Return [X, Y] of the center of cell containing provided text 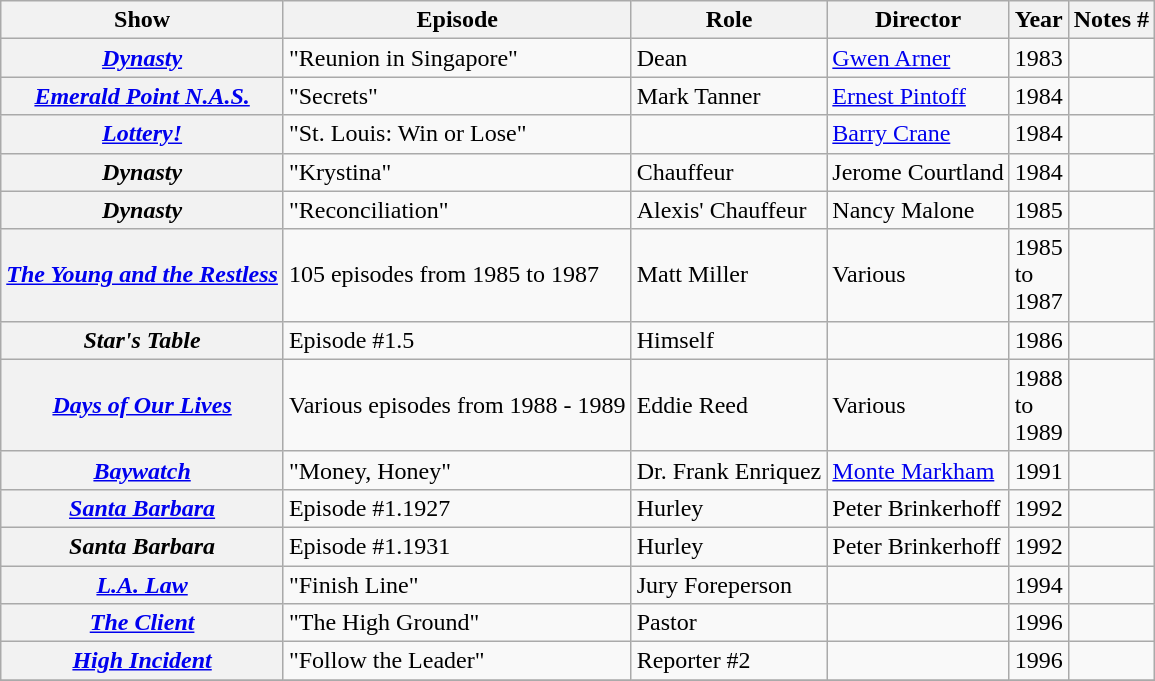
Dean [729, 58]
Episode #1.5 [457, 340]
Various episodes from 1988 - 1989 [457, 405]
Matt Miller [729, 275]
Mark Tanner [729, 96]
1991 [1038, 470]
Himself [729, 340]
1994 [1038, 585]
The Young and the Restless [142, 275]
Nancy Malone [918, 210]
Episode #1.1927 [457, 508]
Episode [457, 20]
Episode #1.1931 [457, 546]
Baywatch [142, 470]
Eddie Reed [729, 405]
Dr. Frank Enriquez [729, 470]
"Money, Honey" [457, 470]
1985to1987 [1038, 275]
1988to1989 [1038, 405]
High Incident [142, 661]
Jerome Courtland [918, 172]
"St. Louis: Win or Lose" [457, 134]
Gwen Arner [918, 58]
Lottery! [142, 134]
Chauffeur [729, 172]
"Follow the Leader" [457, 661]
Days of Our Lives [142, 405]
1985 [1038, 210]
Year [1038, 20]
Star's Table [142, 340]
1983 [1038, 58]
Emerald Point N.A.S. [142, 96]
Pastor [729, 623]
The Client [142, 623]
"The High Ground" [457, 623]
"Krystina" [457, 172]
Reporter #2 [729, 661]
"Secrets" [457, 96]
Jury Foreperson [729, 585]
105 episodes from 1985 to 1987 [457, 275]
Barry Crane [918, 134]
"Reunion in Singapore" [457, 58]
Role [729, 20]
1986 [1038, 340]
Notes # [1111, 20]
Director [918, 20]
L.A. Law [142, 585]
"Finish Line" [457, 585]
"Reconciliation" [457, 210]
Monte Markham [918, 470]
Show [142, 20]
Ernest Pintoff [918, 96]
Alexis' Chauffeur [729, 210]
